Identify which cell holds the provided text, then report its (X, Y) central coordinate. 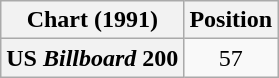
US Billboard 200 (92, 58)
Position (231, 20)
57 (231, 58)
Chart (1991) (92, 20)
